Return [x, y] of the center of cell containing provided text 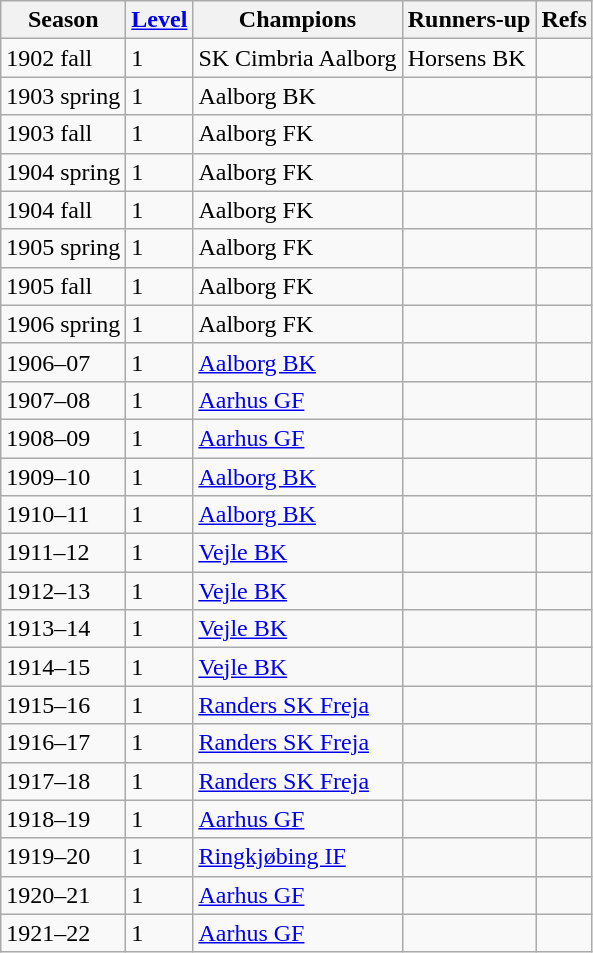
1910–11 [64, 515]
Level [160, 20]
Refs [564, 20]
1904 fall [64, 210]
1920–21 [64, 895]
1908–09 [64, 438]
1915–16 [64, 705]
1905 fall [64, 286]
1904 spring [64, 172]
Horsens BK [469, 58]
1921–22 [64, 933]
1917–18 [64, 781]
1916–17 [64, 743]
1914–15 [64, 667]
1913–14 [64, 629]
1919–20 [64, 857]
1905 spring [64, 248]
Season [64, 20]
Ringkjøbing IF [298, 857]
SK Cimbria Aalborg [298, 58]
1903 spring [64, 96]
1911–12 [64, 553]
1907–08 [64, 400]
1912–13 [64, 591]
1902 fall [64, 58]
Champions [298, 20]
1909–10 [64, 477]
Runners-up [469, 20]
1906 spring [64, 324]
1918–19 [64, 819]
1903 fall [64, 134]
1906–07 [64, 362]
